Capture the cell that displays the provided text and extract its (X, Y) central coordinate. 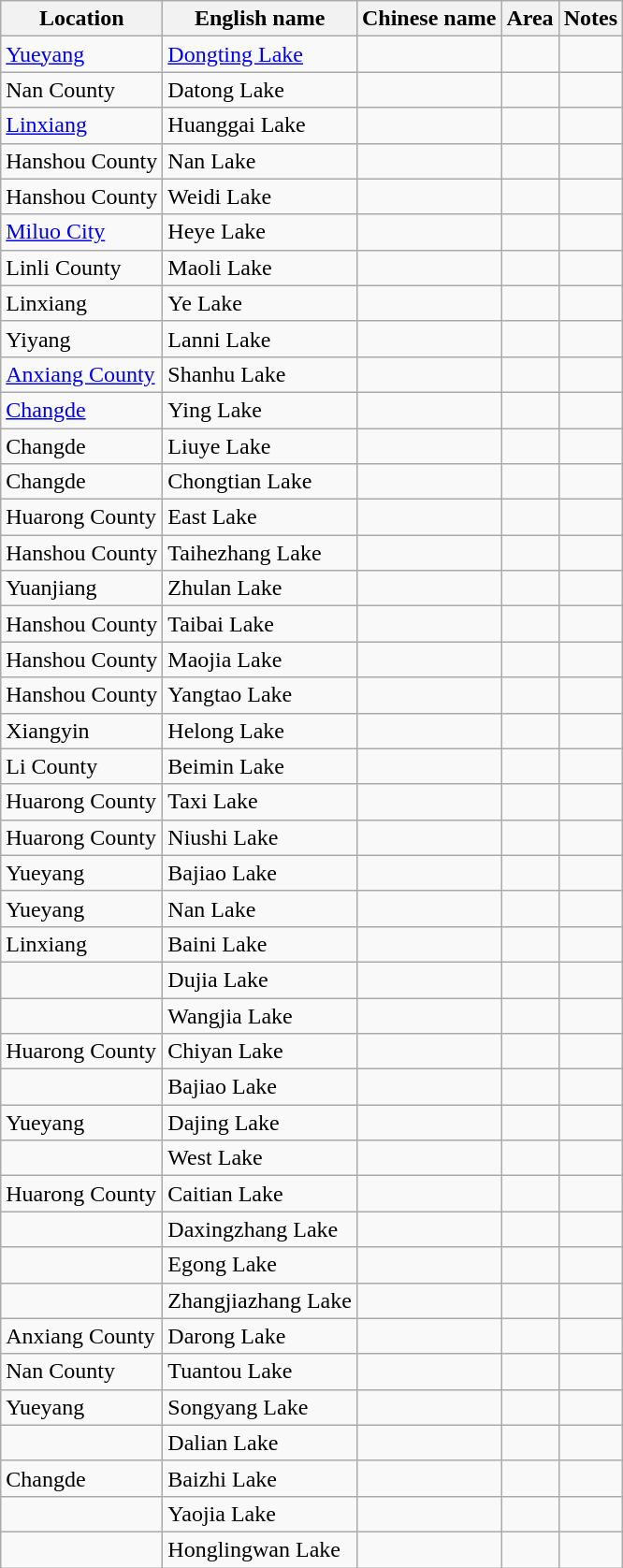
English name (260, 19)
East Lake (260, 517)
Area (529, 19)
Location (82, 19)
Zhangjiazhang Lake (260, 1300)
Taibai Lake (260, 624)
Lanni Lake (260, 339)
Beimin Lake (260, 766)
West Lake (260, 1158)
Baini Lake (260, 944)
Wangjia Lake (260, 1015)
Baizhi Lake (260, 1478)
Helong Lake (260, 731)
Chongtian Lake (260, 482)
Ying Lake (260, 410)
Egong Lake (260, 1265)
Zhulan Lake (260, 588)
Dujia Lake (260, 980)
Dalian Lake (260, 1443)
Ye Lake (260, 303)
Li County (82, 766)
Linli County (82, 268)
Xiangyin (82, 731)
Daxingzhang Lake (260, 1229)
Miluo City (82, 232)
Yangtao Lake (260, 695)
Honglingwan Lake (260, 1549)
Chinese name (428, 19)
Shanhu Lake (260, 374)
Dongting Lake (260, 54)
Datong Lake (260, 90)
Yiyang (82, 339)
Yuanjiang (82, 588)
Darong Lake (260, 1336)
Huanggai Lake (260, 125)
Dajing Lake (260, 1123)
Taihezhang Lake (260, 553)
Tuantou Lake (260, 1372)
Niushi Lake (260, 837)
Maoli Lake (260, 268)
Yaojia Lake (260, 1514)
Maojia Lake (260, 660)
Songyang Lake (260, 1407)
Taxi Lake (260, 802)
Heye Lake (260, 232)
Liuye Lake (260, 446)
Weidi Lake (260, 196)
Caitian Lake (260, 1194)
Chiyan Lake (260, 1052)
Notes (590, 19)
